Determine the [X, Y] coordinate at the center of the cell enclosing the given text.  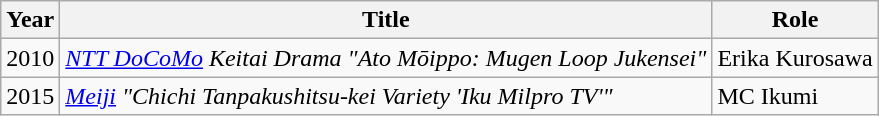
Title [386, 20]
2010 [30, 58]
NTT DoCoMo Keitai Drama "Ato Mōippo: Mugen Loop Jukensei" [386, 58]
Erika Kurosawa [795, 58]
Role [795, 20]
Year [30, 20]
Meiji "Chichi Tanpakushitsu-kei Variety 'Iku Milpro TV'" [386, 96]
MC Ikumi [795, 96]
2015 [30, 96]
